Extract the (x, y) coordinate from the center of the cell holding the provided text.  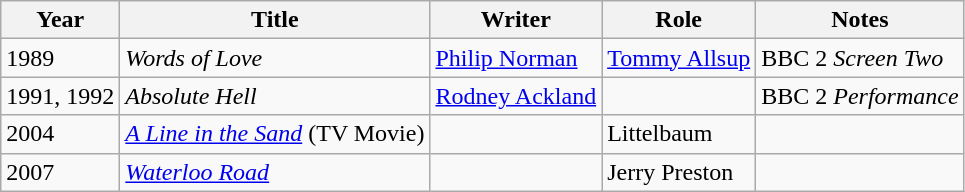
Philip Norman (516, 58)
Littelbaum (679, 134)
Absolute Hell (275, 96)
Tommy Allsup (679, 58)
1991, 1992 (60, 96)
Writer (516, 20)
BBC 2 Performance (860, 96)
Year (60, 20)
Rodney Ackland (516, 96)
Role (679, 20)
Waterloo Road (275, 172)
BBC 2 Screen Two (860, 58)
Notes (860, 20)
Title (275, 20)
2004 (60, 134)
A Line in the Sand (TV Movie) (275, 134)
Jerry Preston (679, 172)
1989 (60, 58)
2007 (60, 172)
Words of Love (275, 58)
